Return (x, y) of the center of cell containing provided text 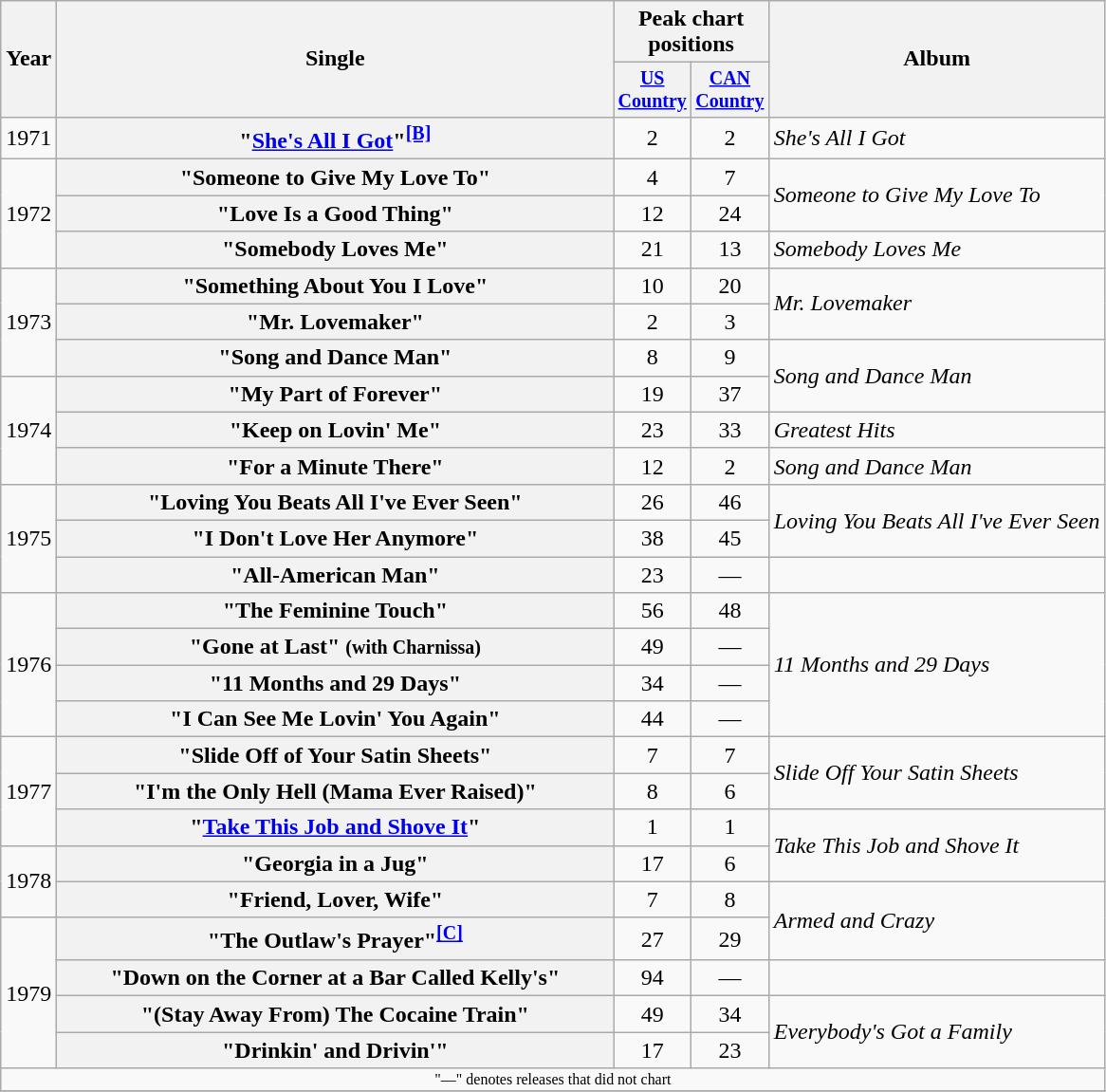
"Loving You Beats All I've Ever Seen" (336, 502)
1972 (28, 213)
21 (653, 250)
26 (653, 502)
"All-American Man" (336, 575)
"Someone to Give My Love To" (336, 177)
"Take This Job and Shove It" (336, 827)
"Drinkin' and Drivin'" (336, 1050)
29 (730, 939)
"Slide Off of Your Satin Sheets" (336, 755)
1973 (28, 322)
1977 (28, 791)
Slide Off Your Satin Sheets (937, 773)
Mr. Lovemaker (937, 304)
Peak chartpositions (691, 32)
"Friend, Lover, Wife" (336, 899)
"Down on the Corner at a Bar Called Kelly's" (336, 978)
1979 (28, 992)
"The Feminine Touch" (336, 611)
1976 (28, 665)
Somebody Loves Me (937, 250)
38 (653, 538)
She's All I Got (937, 139)
56 (653, 611)
"Mr. Lovemaker" (336, 322)
CAN Country (730, 89)
"—" denotes releases that did not chart (553, 1080)
1975 (28, 538)
Take This Job and Shove It (937, 845)
Loving You Beats All I've Ever Seen (937, 520)
1974 (28, 430)
"She's All I Got"[B] (336, 139)
44 (653, 719)
46 (730, 502)
20 (730, 286)
37 (730, 394)
Everybody's Got a Family (937, 1032)
19 (653, 394)
3 (730, 322)
45 (730, 538)
"Song and Dance Man" (336, 358)
US Country (653, 89)
Greatest Hits (937, 430)
"Somebody Loves Me" (336, 250)
9 (730, 358)
"I'm the Only Hell (Mama Ever Raised)" (336, 791)
Single (336, 59)
10 (653, 286)
11 Months and 29 Days (937, 665)
"My Part of Forever" (336, 394)
13 (730, 250)
1978 (28, 881)
24 (730, 213)
"(Stay Away From) The Cocaine Train" (336, 1014)
"Love Is a Good Thing" (336, 213)
Someone to Give My Love To (937, 195)
"For a Minute There" (336, 466)
33 (730, 430)
"Something About You I Love" (336, 286)
1971 (28, 139)
"I Can See Me Lovin' You Again" (336, 719)
94 (653, 978)
"Keep on Lovin' Me" (336, 430)
Armed and Crazy (937, 920)
4 (653, 177)
27 (653, 939)
"Georgia in a Jug" (336, 863)
"11 Months and 29 Days" (336, 683)
Year (28, 59)
"Gone at Last" (with Charnissa) (336, 647)
"I Don't Love Her Anymore" (336, 538)
48 (730, 611)
"The Outlaw's Prayer"[C] (336, 939)
Album (937, 59)
